Return the (x, y) coordinate for the center point of the cell that contains the specified text.  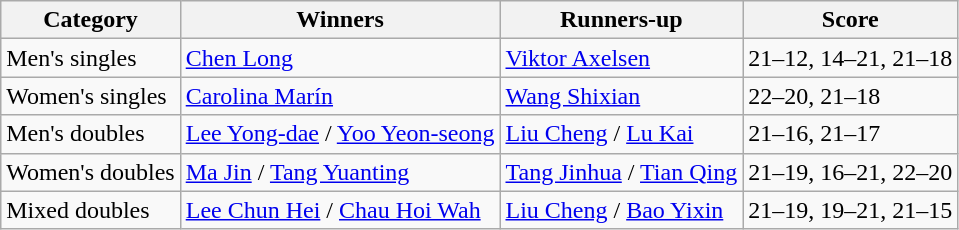
21–12, 14–21, 21–18 (850, 58)
Lee Yong-dae / Yoo Yeon-seong (340, 134)
Category (90, 20)
21–19, 19–21, 21–15 (850, 210)
Men's singles (90, 58)
21–16, 21–17 (850, 134)
Liu Cheng / Bao Yixin (622, 210)
22–20, 21–18 (850, 96)
Winners (340, 20)
Women's doubles (90, 172)
Wang Shixian (622, 96)
Ma Jin / Tang Yuanting (340, 172)
Lee Chun Hei / Chau Hoi Wah (340, 210)
Runners-up (622, 20)
Men's doubles (90, 134)
Score (850, 20)
21–19, 16–21, 22–20 (850, 172)
Tang Jinhua / Tian Qing (622, 172)
Women's singles (90, 96)
Liu Cheng / Lu Kai (622, 134)
Chen Long (340, 58)
Carolina Marín (340, 96)
Viktor Axelsen (622, 58)
Mixed doubles (90, 210)
